For the text-containing cell, return its midpoint in (X, Y) coordinate format. 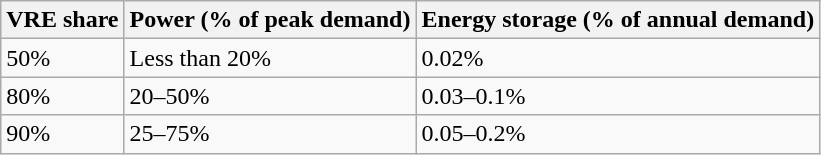
0.02% (618, 58)
20–50% (270, 96)
25–75% (270, 134)
Less than 20% (270, 58)
0.05–0.2% (618, 134)
90% (62, 134)
50% (62, 58)
Power (% of peak demand) (270, 20)
80% (62, 96)
0.03–0.1% (618, 96)
Energy storage (% of annual demand) (618, 20)
VRE share (62, 20)
